Output the [X, Y] coordinate of the center of the cell containing the given text.  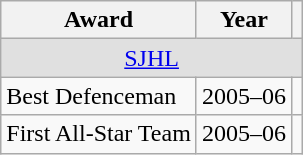
Best Defenceman [99, 96]
SJHL [152, 58]
Year [244, 20]
Award [99, 20]
First All-Star Team [99, 134]
